Scan for the cell matching the given text and deliver its (X, Y) coordinate at center. 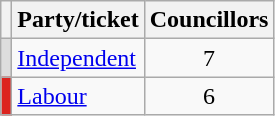
Independent (78, 58)
Party/ticket (78, 20)
Labour (78, 96)
7 (209, 58)
Councillors (209, 20)
6 (209, 96)
